Search for the cell housing the specified text and yield its (X, Y) center coordinate. 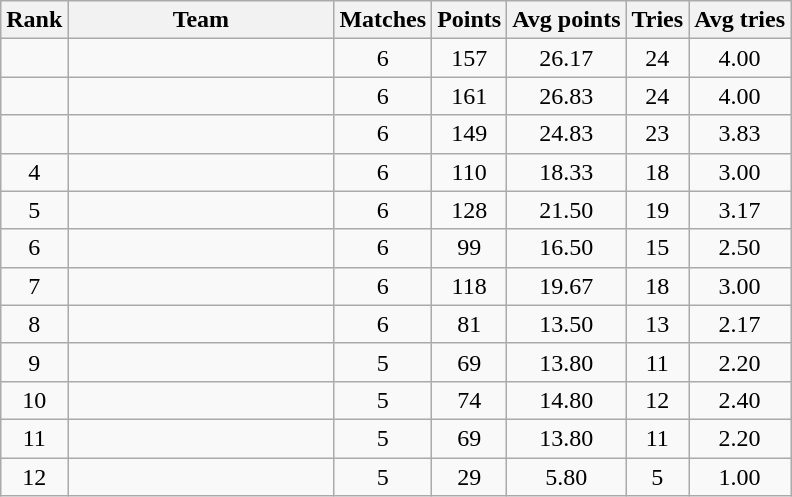
81 (470, 324)
13 (658, 324)
2.17 (740, 324)
19.67 (566, 286)
Points (470, 20)
24.83 (566, 134)
9 (34, 362)
13.50 (566, 324)
Matches (383, 20)
3.17 (740, 210)
74 (470, 400)
99 (470, 248)
4 (34, 172)
157 (470, 58)
7 (34, 286)
26.17 (566, 58)
Rank (34, 20)
128 (470, 210)
Avg points (566, 20)
21.50 (566, 210)
1.00 (740, 477)
8 (34, 324)
161 (470, 96)
16.50 (566, 248)
2.40 (740, 400)
14.80 (566, 400)
29 (470, 477)
26.83 (566, 96)
10 (34, 400)
2.50 (740, 248)
19 (658, 210)
110 (470, 172)
149 (470, 134)
Team (201, 20)
Avg tries (740, 20)
5.80 (566, 477)
18.33 (566, 172)
23 (658, 134)
118 (470, 286)
Tries (658, 20)
3.83 (740, 134)
15 (658, 248)
